Return the (X, Y) coordinate for the center point of the cell that contains the specified text.  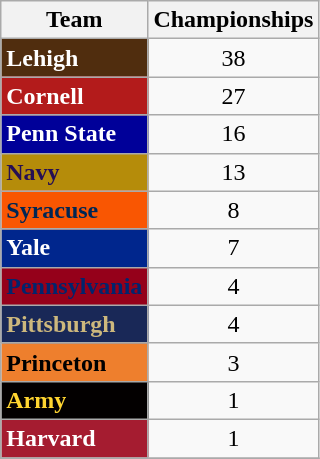
3 (234, 362)
8 (234, 210)
Pennsylvania (74, 286)
7 (234, 248)
Pittsburgh (74, 324)
38 (234, 58)
Yale (74, 248)
16 (234, 134)
Syracuse (74, 210)
Team (74, 20)
Championships (234, 20)
Harvard (74, 438)
Cornell (74, 96)
Princeton (74, 362)
Army (74, 400)
13 (234, 172)
Lehigh (74, 58)
Penn State (74, 134)
27 (234, 96)
Navy (74, 172)
